Output the (X, Y) coordinate of the center of the cell containing the given text.  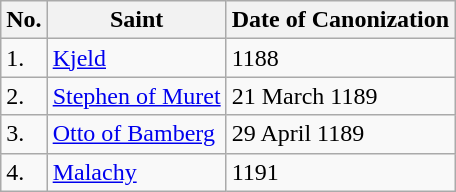
Date of Canonization (340, 20)
2. (24, 96)
Kjeld (136, 58)
29 April 1189 (340, 134)
Malachy (136, 172)
21 March 1189 (340, 96)
1188 (340, 58)
1. (24, 58)
3. (24, 134)
Otto of Bamberg (136, 134)
Stephen of Muret (136, 96)
4. (24, 172)
No. (24, 20)
Saint (136, 20)
1191 (340, 172)
